For the text-containing cell, return its midpoint in [X, Y] coordinate format. 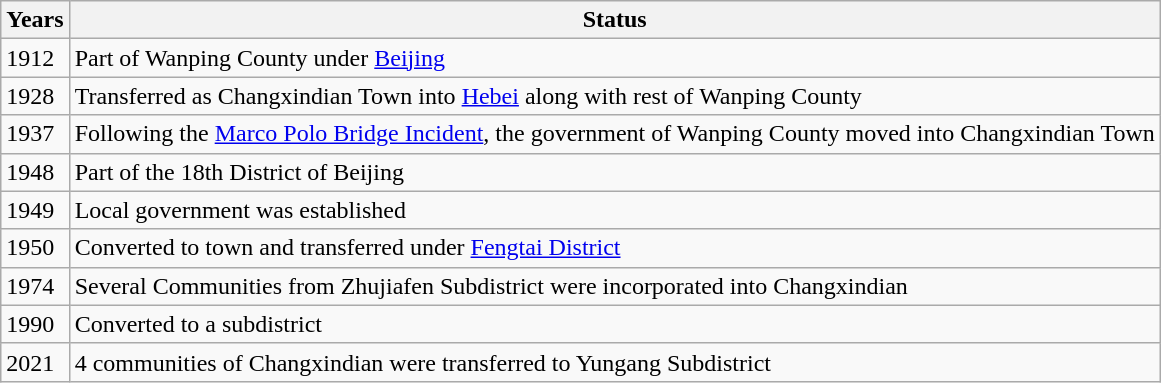
1950 [35, 248]
Converted to town and transferred under Fengtai District [614, 248]
2021 [35, 362]
1990 [35, 324]
1912 [35, 58]
Years [35, 20]
1928 [35, 96]
Following the Marco Polo Bridge Incident, the government of Wanping County moved into Changxindian Town [614, 134]
1974 [35, 286]
1948 [35, 172]
4 communities of Changxindian were transferred to Yungang Subdistrict [614, 362]
Part of Wanping County under Beijing [614, 58]
Part of the 18th District of Beijing [614, 172]
1949 [35, 210]
1937 [35, 134]
Several Communities from Zhujiafen Subdistrict were incorporated into Changxindian [614, 286]
Transferred as Changxindian Town into Hebei along with rest of Wanping County [614, 96]
Converted to a subdistrict [614, 324]
Local government was established [614, 210]
Status [614, 20]
